Return the (X, Y) coordinate for the center point of the cell that contains the specified text.  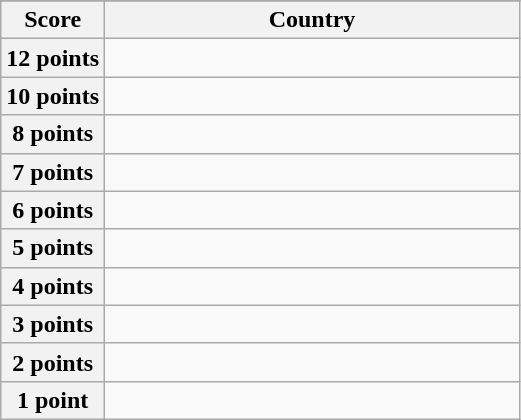
Country (312, 20)
12 points (53, 58)
Score (53, 20)
7 points (53, 172)
10 points (53, 96)
2 points (53, 362)
6 points (53, 210)
1 point (53, 400)
4 points (53, 286)
8 points (53, 134)
3 points (53, 324)
5 points (53, 248)
